Pinpoint the cell where the given text exists, returning its [X, Y] midpoint coordinate. 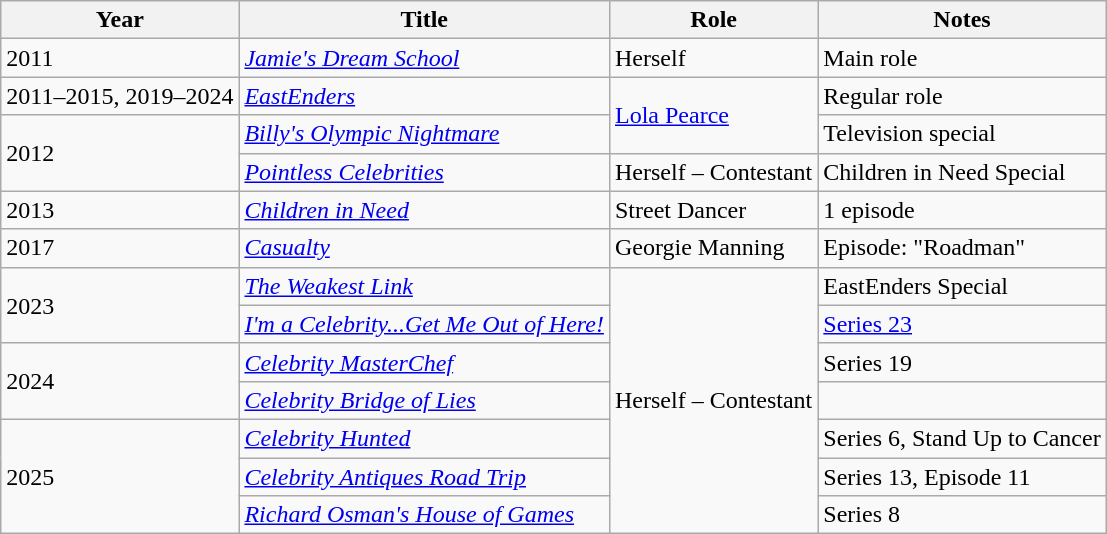
Year [120, 20]
Celebrity MasterChef [424, 362]
2025 [120, 476]
Herself [713, 58]
Children in Need [424, 210]
Regular role [962, 96]
Title [424, 20]
Celebrity Hunted [424, 438]
Television special [962, 134]
Celebrity Bridge of Lies [424, 400]
2013 [120, 210]
Series 6, Stand Up to Cancer [962, 438]
EastEnders [424, 96]
Street Dancer [713, 210]
The Weakest Link [424, 286]
Series 8 [962, 515]
2023 [120, 305]
2017 [120, 248]
2011 [120, 58]
Billy's Olympic Nightmare [424, 134]
Series 23 [962, 324]
Casualty [424, 248]
I'm a Celebrity...Get Me Out of Here! [424, 324]
EastEnders Special [962, 286]
Main role [962, 58]
Series 13, Episode 11 [962, 477]
Georgie Manning [713, 248]
2011–2015, 2019–2024 [120, 96]
Jamie's Dream School [424, 58]
1 episode [962, 210]
Role [713, 20]
2024 [120, 381]
Richard Osman's House of Games [424, 515]
Children in Need Special [962, 172]
Celebrity Antiques Road Trip [424, 477]
Lola Pearce [713, 115]
Notes [962, 20]
Episode: "Roadman" [962, 248]
2012 [120, 153]
Series 19 [962, 362]
Pointless Celebrities [424, 172]
